Return the [x, y] coordinate for the center point of the cell that contains the specified text.  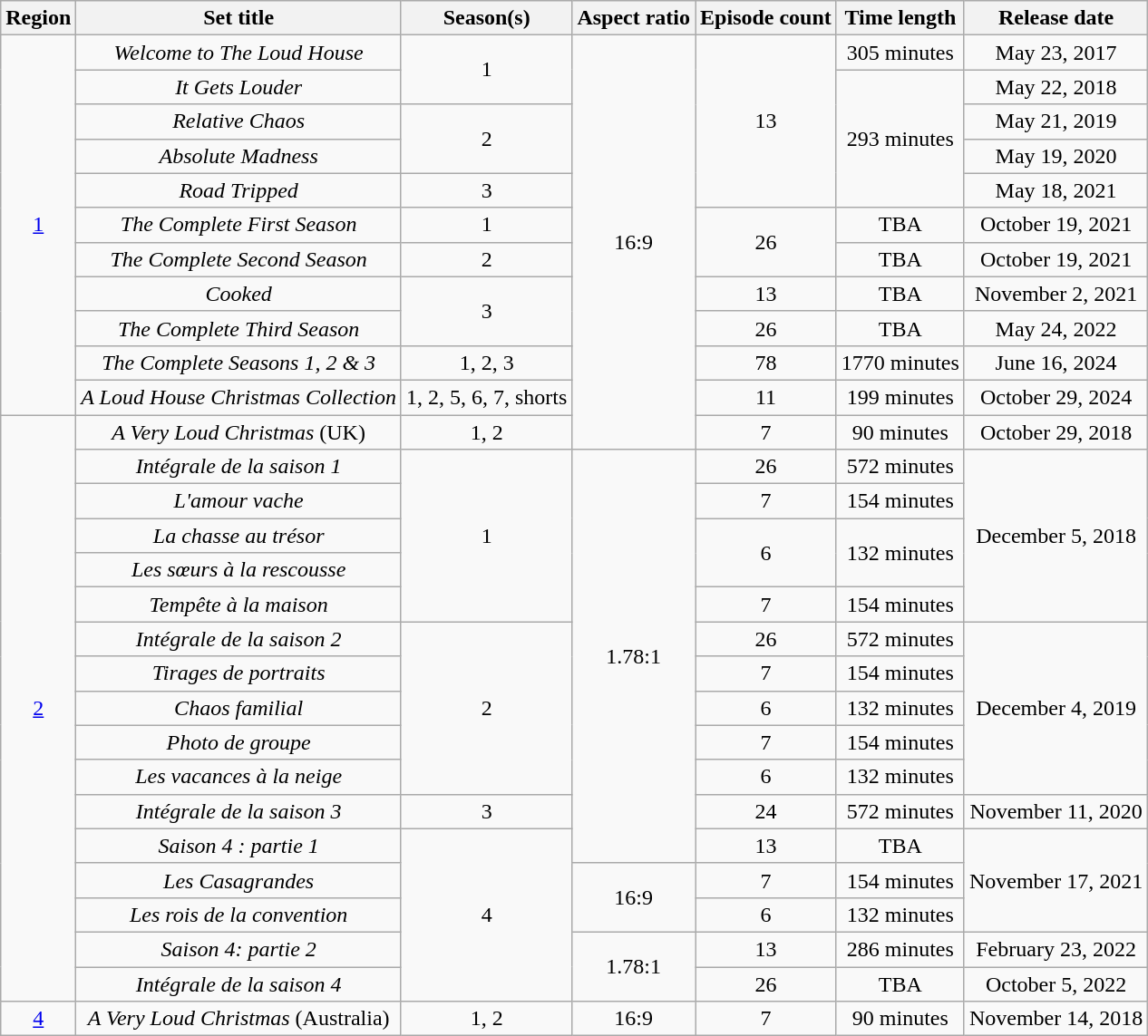
May 18, 2021 [1056, 190]
305 minutes [900, 53]
Intégrale de la saison 3 [239, 811]
May 22, 2018 [1056, 87]
Aspect ratio [634, 18]
Les Casagrandes [239, 880]
It Gets Louder [239, 87]
Intégrale de la saison 1 [239, 467]
The Complete Seasons 1, 2 & 3 [239, 363]
May 24, 2022 [1056, 328]
Les rois de la convention [239, 915]
Season(s) [486, 18]
Saison 4 : partie 1 [239, 846]
Les sœurs à la rescousse [239, 570]
November 17, 2021 [1056, 880]
Welcome to The Loud House [239, 53]
1770 minutes [900, 363]
Set title [239, 18]
A Very Loud Christmas (UK) [239, 432]
24 [766, 811]
Road Tripped [239, 190]
May 23, 2017 [1056, 53]
May 19, 2020 [1056, 156]
November 2, 2021 [1056, 294]
78 [766, 363]
Intégrale de la saison 4 [239, 983]
May 21, 2019 [1056, 121]
Tempête à la maison [239, 605]
November 11, 2020 [1056, 811]
November 14, 2018 [1056, 1019]
The Complete Third Season [239, 328]
1, 2, 5, 6, 7, shorts [486, 397]
The Complete First Season [239, 225]
Chaos familial [239, 708]
December 4, 2019 [1056, 708]
Release date [1056, 18]
A Loud House Christmas Collection [239, 397]
Saison 4: partie 2 [239, 949]
October 29, 2018 [1056, 432]
Absolute Madness [239, 156]
La chasse au trésor [239, 536]
Cooked [239, 294]
1, 2, 3 [486, 363]
Les vacances à la neige [239, 777]
Photo de groupe [239, 742]
199 minutes [900, 397]
February 23, 2022 [1056, 949]
293 minutes [900, 139]
December 5, 2018 [1056, 536]
L'amour vache [239, 501]
June 16, 2024 [1056, 363]
Episode count [766, 18]
Tirages de portraits [239, 673]
A Very Loud Christmas (Australia) [239, 1019]
Intégrale de la saison 2 [239, 639]
Region [38, 18]
Relative Chaos [239, 121]
Time length [900, 18]
The Complete Second Season [239, 259]
October 5, 2022 [1056, 983]
11 [766, 397]
286 minutes [900, 949]
October 29, 2024 [1056, 397]
